Extract the (X, Y) coordinate from the center of the cell holding the provided text.  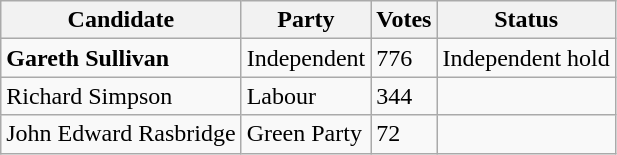
Candidate (121, 20)
Green Party (306, 134)
344 (404, 96)
Richard Simpson (121, 96)
72 (404, 134)
Status (526, 20)
Votes (404, 20)
Independent (306, 58)
Party (306, 20)
Labour (306, 96)
John Edward Rasbridge (121, 134)
Gareth Sullivan (121, 58)
Independent hold (526, 58)
776 (404, 58)
